Provide the [X, Y] coordinate of the cell's center where the given text is located.  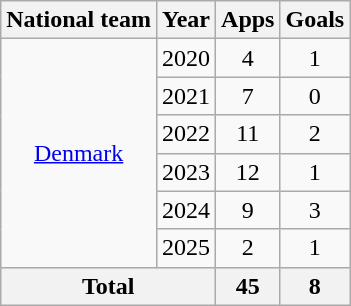
7 [248, 96]
2025 [186, 248]
2024 [186, 210]
Total [108, 286]
4 [248, 58]
2023 [186, 172]
45 [248, 286]
Year [186, 20]
National team [79, 20]
Denmark [79, 153]
Goals [315, 20]
2021 [186, 96]
11 [248, 134]
12 [248, 172]
Apps [248, 20]
2022 [186, 134]
2020 [186, 58]
8 [315, 286]
9 [248, 210]
0 [315, 96]
3 [315, 210]
